Return the (x, y) coordinate for the center point of the cell that contains the specified text.  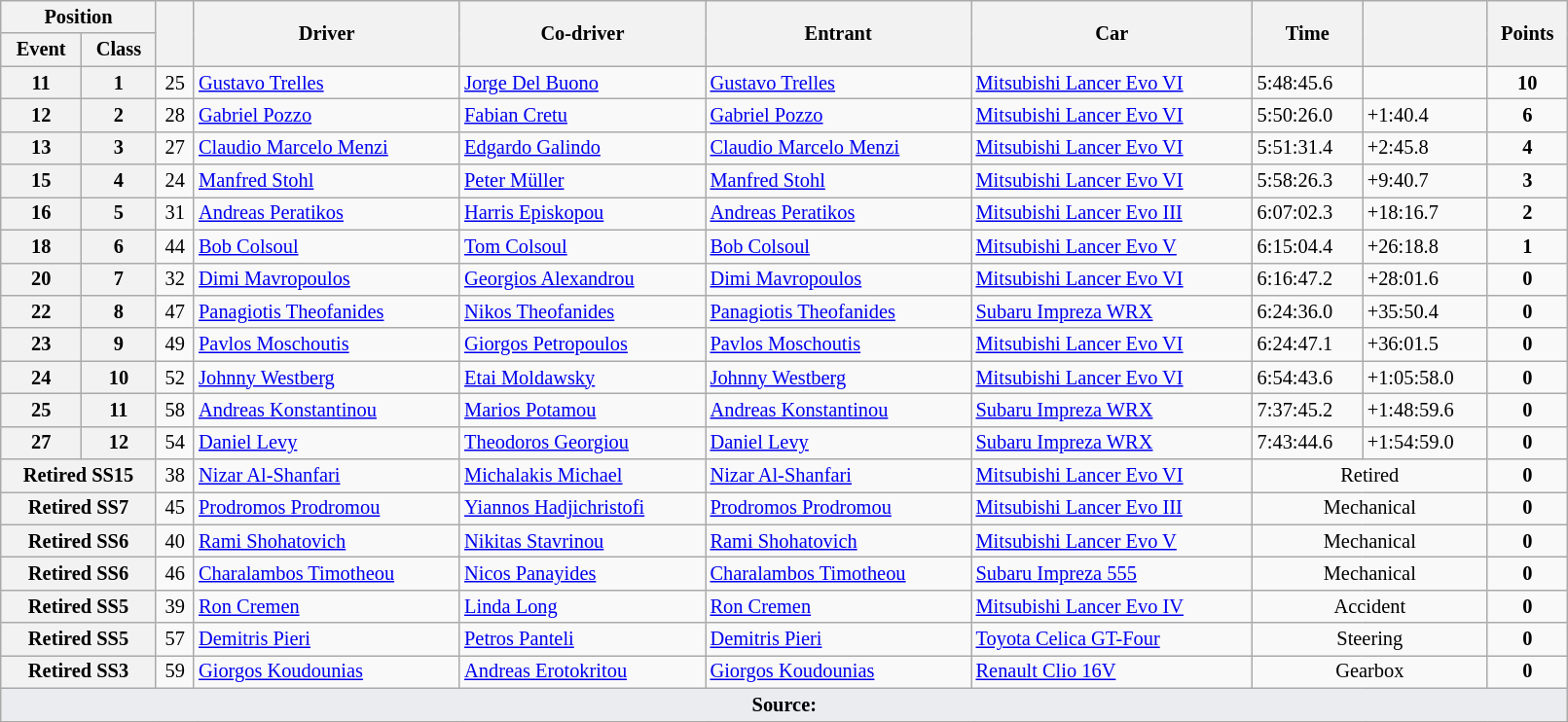
Giorgos Petropoulos (582, 344)
+26:18.8 (1425, 246)
5:48:45.6 (1308, 83)
Jorge Del Buono (582, 83)
8 (119, 311)
Nicos Panayides (582, 573)
5:51:31.4 (1308, 148)
Michalakis Michael (582, 476)
Subaru Impreza 555 (1112, 573)
57 (175, 639)
Driver (327, 33)
46 (175, 573)
Retired (1370, 476)
Yiannos Hadjichristofi (582, 508)
Etai Moldawsky (582, 378)
+1:40.4 (1425, 115)
Retired SS3 (79, 671)
6:24:47.1 (1308, 344)
52 (175, 378)
7:37:45.2 (1308, 410)
49 (175, 344)
59 (175, 671)
5 (119, 213)
6:24:36.0 (1308, 311)
32 (175, 279)
Nikos Theofanides (582, 311)
Time (1308, 33)
6:15:04.4 (1308, 246)
16 (41, 213)
Steering (1370, 639)
Georgios Alexandrou (582, 279)
Gearbox (1370, 671)
58 (175, 410)
Theodoros Georgiou (582, 443)
23 (41, 344)
54 (175, 443)
+35:50.4 (1425, 311)
20 (41, 279)
+9:40.7 (1425, 181)
15 (41, 181)
13 (41, 148)
Points (1528, 33)
Class (119, 50)
22 (41, 311)
5:50:26.0 (1308, 115)
5:58:26.3 (1308, 181)
+1:48:59.6 (1425, 410)
45 (175, 508)
+1:54:59.0 (1425, 443)
7 (119, 279)
Fabian Cretu (582, 115)
Petros Panteli (582, 639)
Retired SS7 (79, 508)
Renault Clio 16V (1112, 671)
Source: (784, 704)
31 (175, 213)
6:07:02.3 (1308, 213)
38 (175, 476)
6:16:47.2 (1308, 279)
7:43:44.6 (1308, 443)
Linda Long (582, 606)
Retired SS15 (79, 476)
Edgardo Galindo (582, 148)
Peter Müller (582, 181)
Accident (1370, 606)
Position (79, 17)
47 (175, 311)
18 (41, 246)
+18:16.7 (1425, 213)
9 (119, 344)
+28:01.6 (1425, 279)
Andreas Erotokritou (582, 671)
Car (1112, 33)
40 (175, 541)
44 (175, 246)
39 (175, 606)
Harris Episkopou (582, 213)
Co-driver (582, 33)
+1:05:58.0 (1425, 378)
+36:01.5 (1425, 344)
Marios Potamou (582, 410)
Toyota Celica GT-Four (1112, 639)
6:54:43.6 (1308, 378)
Event (41, 50)
Nikitas Stavrinou (582, 541)
Mitsubishi Lancer Evo IV (1112, 606)
Tom Colsoul (582, 246)
Entrant (839, 33)
28 (175, 115)
+2:45.8 (1425, 148)
